Find where the given text appears and provide that cell's center as (x, y) coordinate. 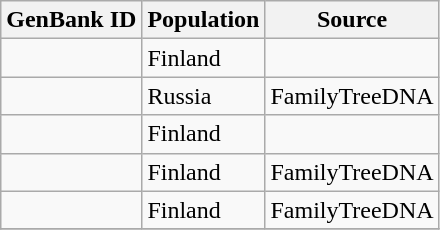
Source (352, 20)
GenBank ID (72, 20)
Population (204, 20)
Russia (204, 96)
